Detect which cell encompasses the target text, then output its [x, y] center coordinate. 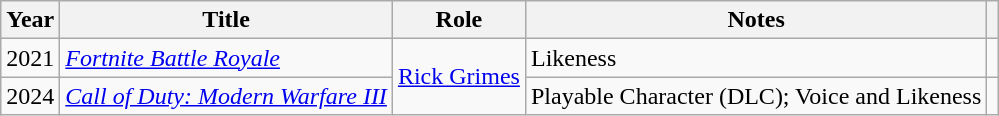
Role [458, 20]
Notes [756, 20]
Rick Grimes [458, 77]
Year [30, 20]
2021 [30, 58]
2024 [30, 96]
Playable Character (DLC); Voice and Likeness [756, 96]
Title [226, 20]
Fortnite Battle Royale [226, 58]
Likeness [756, 58]
Call of Duty: Modern Warfare III [226, 96]
